Detect which cell encompasses the target text, then output its [x, y] center coordinate. 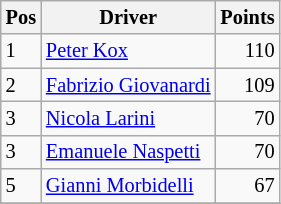
Pos [21, 17]
110 [247, 51]
Driver [128, 17]
Nicola Larini [128, 118]
Peter Kox [128, 51]
Points [247, 17]
Fabrizio Giovanardi [128, 85]
Emanuele Naspetti [128, 152]
Gianni Morbidelli [128, 186]
109 [247, 85]
67 [247, 186]
2 [21, 85]
5 [21, 186]
1 [21, 51]
